Output the [X, Y] coordinate of the center of the cell containing the given text.  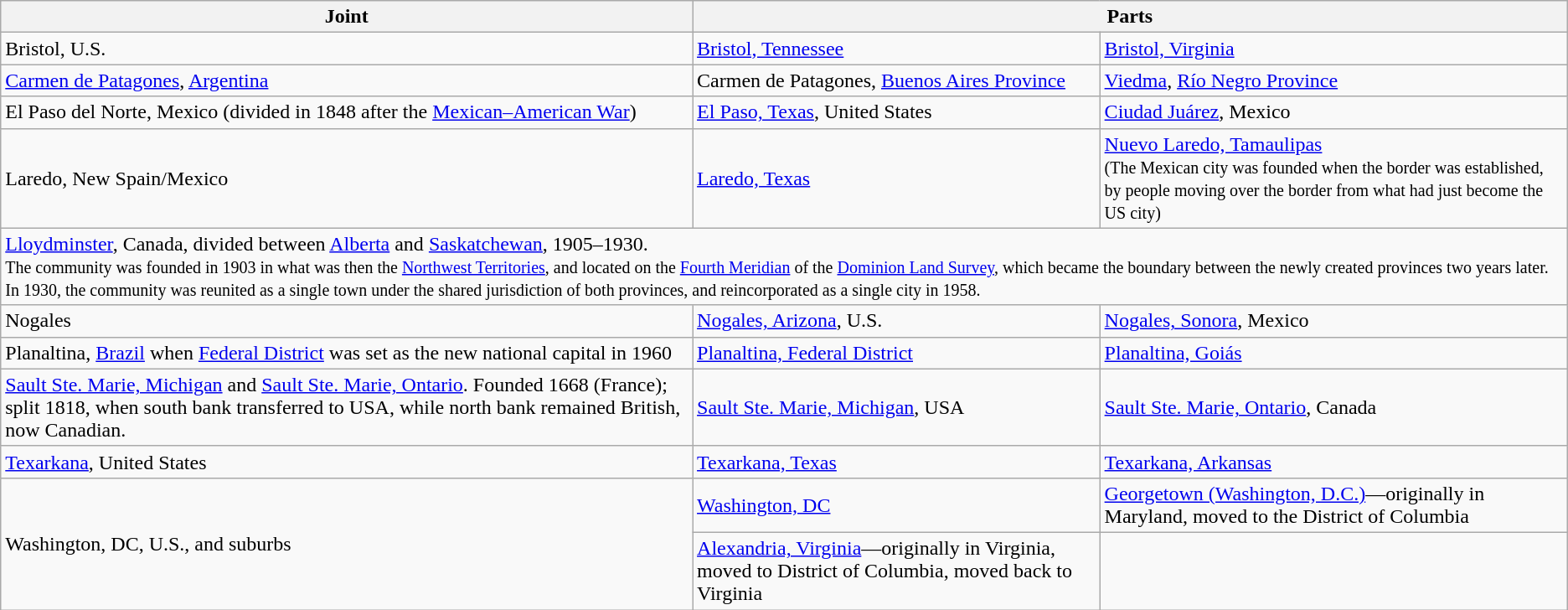
Washington, DC, U.S., and suburbs [347, 543]
Carmen de Patagones, Argentina [347, 80]
Planaltina, Goiás [1333, 353]
Georgetown (Washington, D.C.)—originally in Maryland, moved to the District of Columbia [1333, 504]
Planaltina, Brazil when Federal District was set as the new national capital in 1960 [347, 353]
Sault Ste. Marie, Michigan, USA [896, 407]
Nogales [347, 321]
Texarkana, Texas [896, 462]
Laredo, Texas [896, 178]
Parts [1131, 17]
Bristol, Virginia [1333, 49]
El Paso, Texas, United States [896, 112]
Texarkana, United States [347, 462]
El Paso del Norte, Mexico (divided in 1848 after the Mexican–American War) [347, 112]
Ciudad Juárez, Mexico [1333, 112]
Viedma, Río Negro Province [1333, 80]
Joint [347, 17]
Bristol, Tennessee [896, 49]
Carmen de Patagones, Buenos Aires Province [896, 80]
Nogales, Arizona, U.S. [896, 321]
Planaltina, Federal District [896, 353]
Washington, DC [896, 504]
Laredo, New Spain/Mexico [347, 178]
Nogales, Sonora, Mexico [1333, 321]
Texarkana, Arkansas [1333, 462]
Alexandria, Virginia—originally in Virginia, moved to District of Columbia, moved back to Virginia [896, 571]
Bristol, U.S. [347, 49]
Sault Ste. Marie, Ontario, Canada [1333, 407]
